Return (X, Y) of the center of cell containing provided text 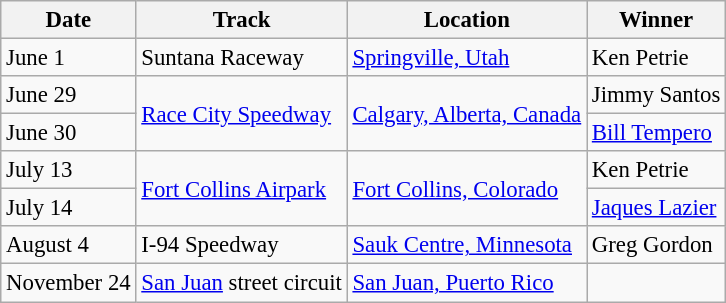
Location (466, 20)
Calgary, Alberta, Canada (466, 114)
Greg Gordon (656, 245)
June 1 (68, 58)
Sauk Centre, Minnesota (466, 245)
I-94 Speedway (242, 245)
Fort Collins, Colorado (466, 188)
Winner (656, 20)
Race City Speedway (242, 114)
Jaques Lazier (656, 208)
Jimmy Santos (656, 95)
November 24 (68, 283)
June 29 (68, 95)
June 30 (68, 133)
Fort Collins Airpark (242, 188)
August 4 (68, 245)
Springville, Utah (466, 58)
July 14 (68, 208)
San Juan street circuit (242, 283)
Suntana Raceway (242, 58)
San Juan, Puerto Rico (466, 283)
July 13 (68, 170)
Track (242, 20)
Date (68, 20)
Bill Tempero (656, 133)
